Return the (x, y) coordinate for the center point of the cell that contains the specified text.  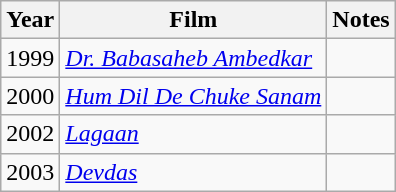
1999 (30, 58)
Hum Dil De Chuke Sanam (194, 96)
Year (30, 20)
Film (194, 20)
Lagaan (194, 134)
Devdas (194, 172)
2002 (30, 134)
Notes (361, 20)
Dr. Babasaheb Ambedkar (194, 58)
2000 (30, 96)
2003 (30, 172)
